Provide the [X, Y] coordinate of the cell's center where the given text is located.  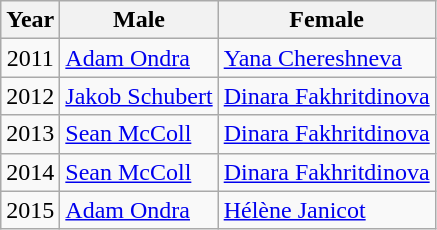
2015 [30, 210]
Jakob Schubert [139, 96]
Year [30, 20]
Hélène Janicot [326, 210]
2011 [30, 58]
2012 [30, 96]
Female [326, 20]
2013 [30, 134]
Male [139, 20]
2014 [30, 172]
Yana Chereshneva [326, 58]
